Search for the cell housing the specified text and yield its [x, y] center coordinate. 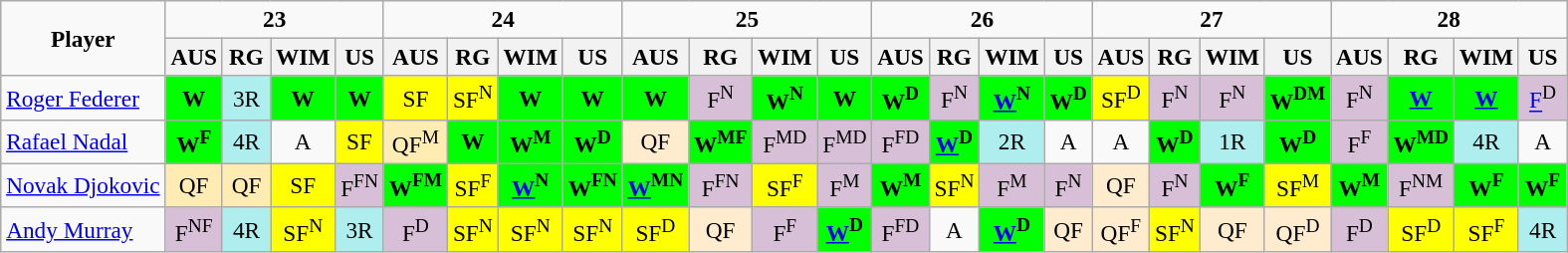
Player [84, 38]
QFF [1121, 229]
26 [982, 19]
1R [1232, 141]
WDM [1297, 98]
28 [1450, 19]
WFM [415, 185]
23 [275, 19]
QFM [415, 141]
WMN [655, 185]
Novak Djokovic [84, 185]
2R [1011, 141]
24 [503, 19]
FNF [193, 229]
QFD [1297, 229]
SFM [1297, 185]
WFN [592, 185]
WMD [1421, 141]
FNM [1421, 185]
Roger Federer [84, 98]
WMF [721, 141]
27 [1211, 19]
Andy Murray [84, 229]
25 [747, 19]
Rafael Nadal [84, 141]
